Pinpoint the cell where the given text exists, returning its [x, y] midpoint coordinate. 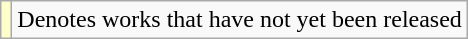
Denotes works that have not yet been released [240, 20]
